Extract the [x, y] coordinate from the center of the cell holding the provided text.  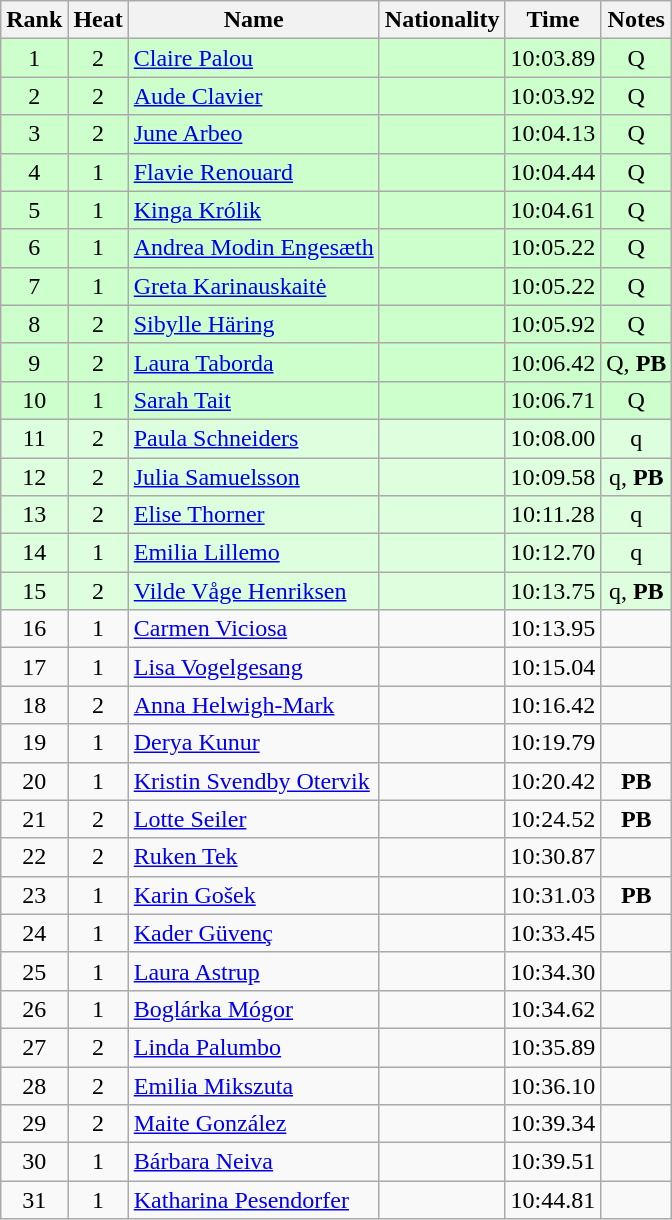
Sibylle Häring [254, 324]
18 [34, 705]
Boglárka Mógor [254, 1009]
8 [34, 324]
10:11.28 [553, 515]
21 [34, 819]
Time [553, 20]
27 [34, 1047]
25 [34, 971]
Claire Palou [254, 58]
15 [34, 591]
Karin Gošek [254, 895]
20 [34, 781]
Q, PB [636, 362]
13 [34, 515]
Lisa Vogelgesang [254, 667]
Paula Schneiders [254, 438]
10:34.30 [553, 971]
Carmen Viciosa [254, 629]
Laura Astrup [254, 971]
16 [34, 629]
10:35.89 [553, 1047]
June Arbeo [254, 134]
Laura Taborda [254, 362]
Anna Helwigh-Mark [254, 705]
24 [34, 933]
10:06.42 [553, 362]
10:03.92 [553, 96]
10:39.34 [553, 1124]
22 [34, 857]
Name [254, 20]
Kristin Svendby Otervik [254, 781]
10:05.92 [553, 324]
10:12.70 [553, 553]
23 [34, 895]
10:04.44 [553, 172]
26 [34, 1009]
9 [34, 362]
Derya Kunur [254, 743]
10:16.42 [553, 705]
Nationality [442, 20]
Aude Clavier [254, 96]
31 [34, 1200]
19 [34, 743]
30 [34, 1162]
Lotte Seiler [254, 819]
Andrea Modin Engesæth [254, 248]
14 [34, 553]
Rank [34, 20]
10 [34, 400]
10:34.62 [553, 1009]
Julia Samuelsson [254, 477]
5 [34, 210]
Greta Karinauskaitė [254, 286]
Ruken Tek [254, 857]
10:13.95 [553, 629]
10:08.00 [553, 438]
10:39.51 [553, 1162]
Elise Thorner [254, 515]
10:44.81 [553, 1200]
12 [34, 477]
Bárbara Neiva [254, 1162]
10:04.61 [553, 210]
Sarah Tait [254, 400]
10:33.45 [553, 933]
Kader Güvenç [254, 933]
Maite González [254, 1124]
10:03.89 [553, 58]
10:36.10 [553, 1085]
Emilia Lillemo [254, 553]
Vilde Våge Henriksen [254, 591]
10:24.52 [553, 819]
29 [34, 1124]
6 [34, 248]
Kinga Królik [254, 210]
10:04.13 [553, 134]
28 [34, 1085]
10:09.58 [553, 477]
Katharina Pesendorfer [254, 1200]
Emilia Mikszuta [254, 1085]
10:13.75 [553, 591]
17 [34, 667]
7 [34, 286]
10:19.79 [553, 743]
Notes [636, 20]
10:30.87 [553, 857]
10:15.04 [553, 667]
3 [34, 134]
Heat [98, 20]
11 [34, 438]
Flavie Renouard [254, 172]
10:06.71 [553, 400]
10:20.42 [553, 781]
10:31.03 [553, 895]
Linda Palumbo [254, 1047]
4 [34, 172]
